Pinpoint the cell where the given text exists, returning its (X, Y) midpoint coordinate. 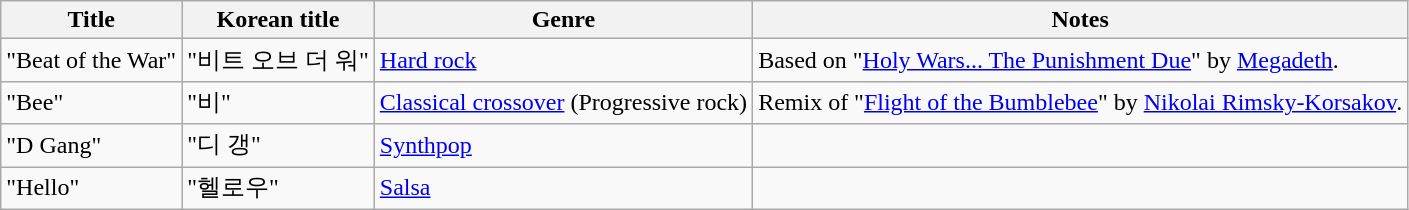
"비" (278, 102)
Korean title (278, 20)
"Hello" (92, 188)
"D Gang" (92, 146)
Hard rock (563, 60)
Synthpop (563, 146)
Salsa (563, 188)
"헬로우" (278, 188)
"Bee" (92, 102)
"디 갱" (278, 146)
Notes (1080, 20)
Classical crossover (Progressive rock) (563, 102)
Remix of "Flight of the Bumblebee" by Nikolai Rimsky-Korsakov. (1080, 102)
Genre (563, 20)
"Beat of the War" (92, 60)
Title (92, 20)
"비트 오브 더 워" (278, 60)
Based on "Holy Wars... The Punishment Due" by Megadeth. (1080, 60)
